From the cell containing the given text, extract its center point as (x, y) coordinate. 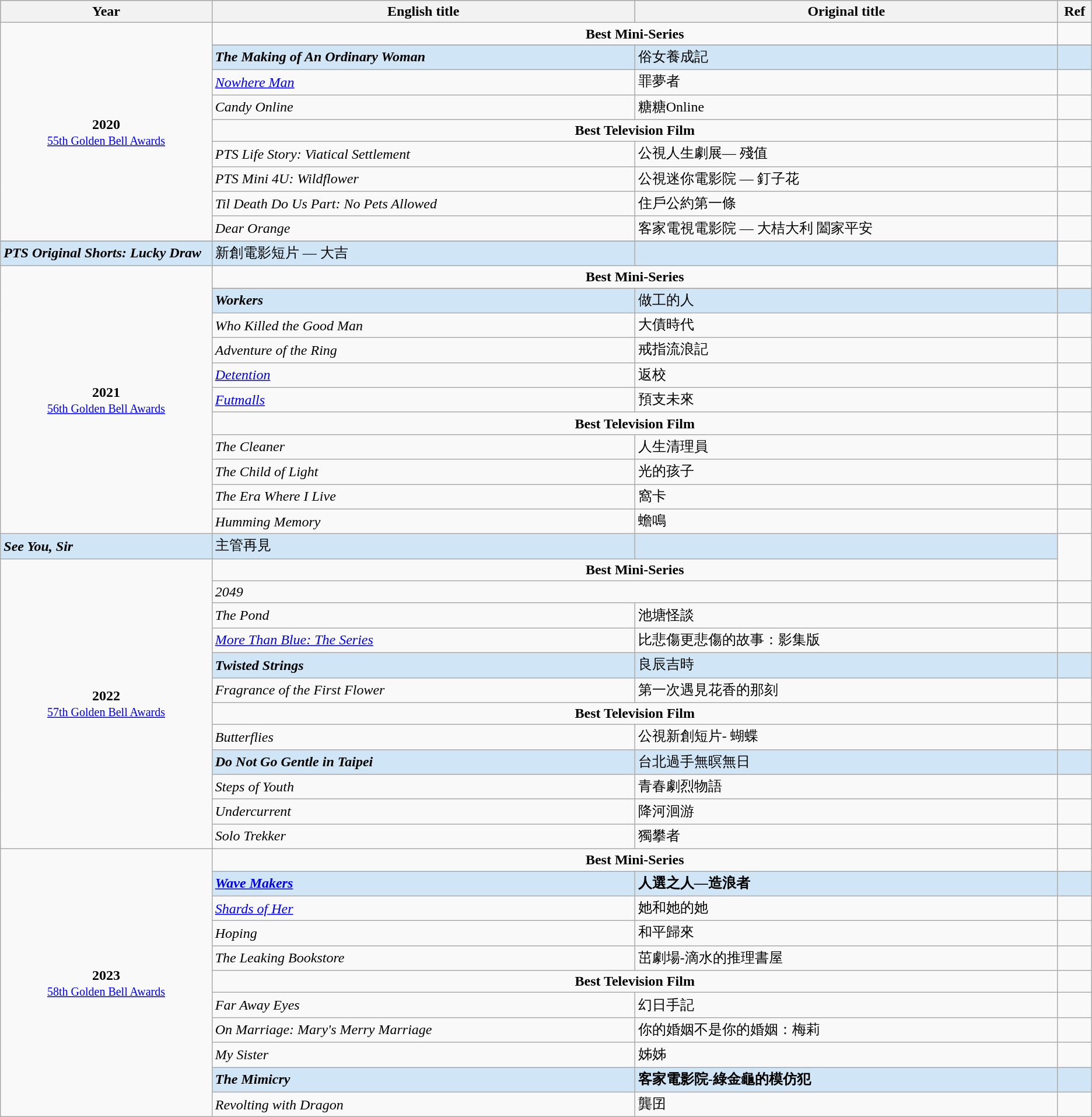
Dear Orange (423, 229)
More Than Blue: The Series (423, 641)
The Child of Light (423, 472)
Shards of Her (423, 908)
2021 56th Golden Bell Awards (106, 399)
2022 57th Golden Bell Awards (106, 704)
比悲傷更悲傷的故事：影集版 (846, 641)
客家電視電影院 — 大桔大利 闔家平安 (846, 229)
Workers (423, 301)
Til Death Do Us Part: No Pets Allowed (423, 204)
Twisted Strings (423, 665)
Detention (423, 375)
龔囝 (846, 1104)
Candy Online (423, 107)
Undercurrent (423, 811)
Far Away Eyes (423, 1005)
Nowhere Man (423, 82)
2049 (635, 592)
The Mimicry (423, 1080)
Adventure of the Ring (423, 350)
俗女養成記 (846, 57)
On Marriage: Mary's Merry Marriage (423, 1029)
PTS Original Shorts: Lucky Draw (106, 253)
公視人生劇展— 殘值 (846, 154)
糖糖Online (846, 107)
幻日手記 (846, 1005)
光的孩子 (846, 472)
The Leaking Bookstore (423, 958)
人生清理員 (846, 447)
青春劇烈物語 (846, 787)
Humming Memory (423, 522)
大債時代 (846, 326)
預支未來 (846, 400)
Fragrance of the First Flower (423, 690)
茁劇場-滴水的推理書屋 (846, 958)
窩卡 (846, 497)
Steps of Youth (423, 787)
她和她的她 (846, 908)
The Pond (423, 615)
The Cleaner (423, 447)
主管再見 (423, 546)
新創電影短片 — 大吉 (423, 253)
人選之人—造浪者 (846, 884)
戒指流浪記 (846, 350)
你的婚姻不是你的婚姻：梅莉 (846, 1029)
2020 55th Golden Bell Awards (106, 132)
The Making of An Ordinary Woman (423, 57)
Butterflies (423, 738)
公視新創短片- 蝴蝶 (846, 738)
罪夢者 (846, 82)
The Era Where I Live (423, 497)
Revolting with Dragon (423, 1104)
English title (423, 12)
PTS Mini 4U: Wildflower (423, 179)
PTS Life Story: Viatical Settlement (423, 154)
Hoping (423, 934)
公視迷你電影院 — 釘子花 (846, 179)
Do Not Go Gentle in Taipei (423, 762)
住戶公約第一條 (846, 204)
降河洄游 (846, 811)
姊姊 (846, 1055)
2023 58th Golden Bell Awards (106, 983)
Solo Trekker (423, 837)
獨攀者 (846, 837)
Original title (846, 12)
蟾鳴 (846, 522)
第一次遇見花香的那刻 (846, 690)
返校 (846, 375)
My Sister (423, 1055)
做工的人 (846, 301)
Ref (1074, 12)
See You, Sir (106, 546)
和平歸來 (846, 934)
客家電影院-綠金龜的模仿犯 (846, 1080)
池塘怪談 (846, 615)
Who Killed the Good Man (423, 326)
Year (106, 12)
台北過手無暝無日 (846, 762)
Futmalls (423, 400)
Wave Makers (423, 884)
良辰吉時 (846, 665)
